Pinpoint the cell where the given text exists, returning its (x, y) midpoint coordinate. 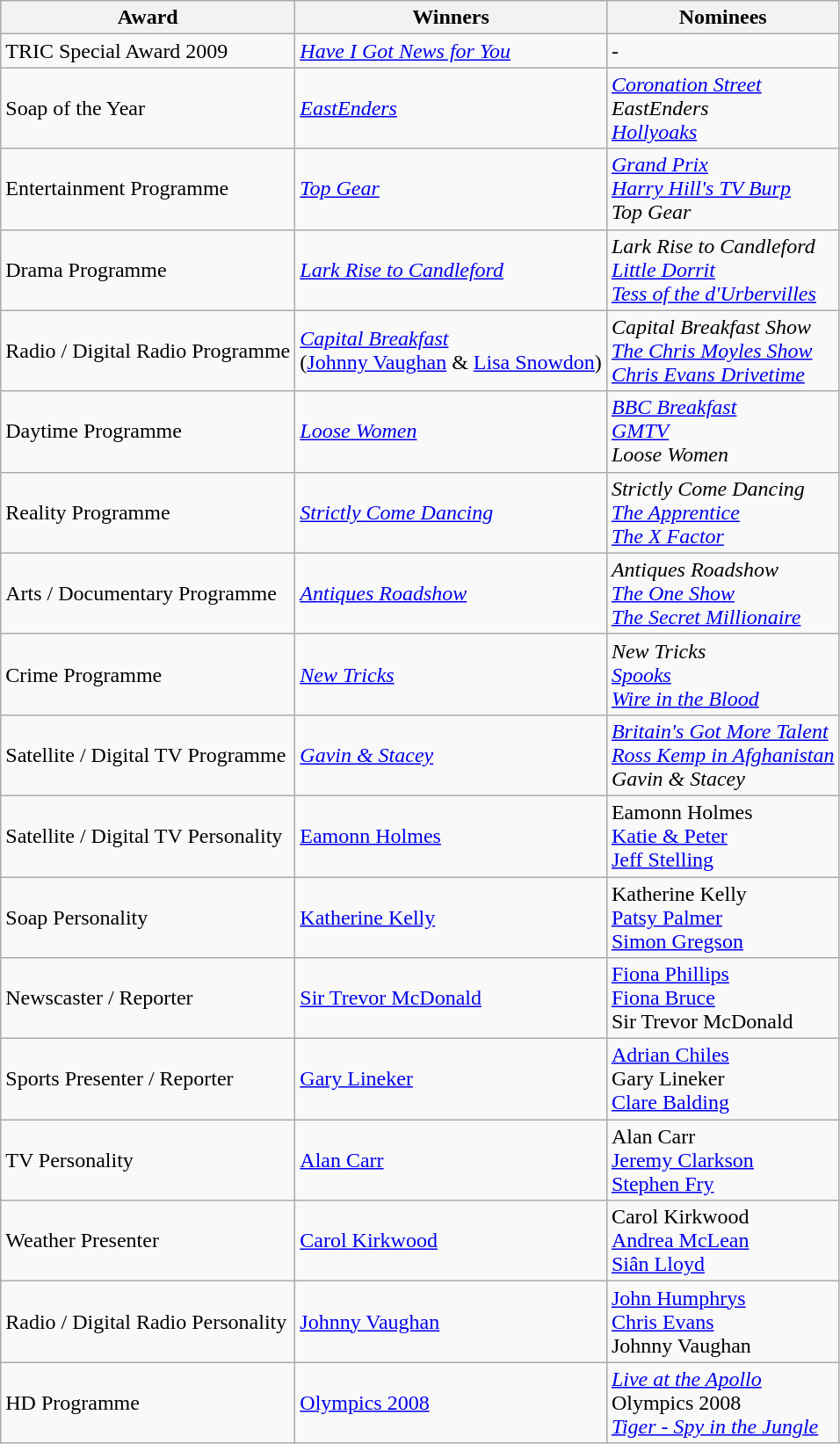
Capital Breakfast Show The Chris Moyles Show Chris Evans Drivetime (722, 351)
Live at the Apollo Olympics 2008 Tiger - Spy in the Jungle (722, 1403)
Winners (452, 18)
Strictly Come Dancing (452, 512)
Satellite / Digital TV Personality (148, 836)
Alan Carr Jeremy Clarkson Stephen Fry (722, 1160)
Gavin & Stacey (452, 755)
Carol Kirkwood (452, 1241)
Entertainment Programme (148, 189)
Olympics 2008 (452, 1403)
Drama Programme (148, 270)
Sports Presenter / Reporter (148, 1079)
Radio / Digital Radio Personality (148, 1322)
Weather Presenter (148, 1241)
Satellite / Digital TV Programme (148, 755)
Soap of the Year (148, 108)
Daytime Programme (148, 432)
Carol Kirkwood Andrea McLean Siân Lloyd (722, 1241)
Katherine Kelly (452, 918)
Nominees (722, 18)
Award (148, 18)
New Tricks (452, 674)
Lark Rise to Candleford Little Dorrit Tess of the d'Urbervilles (722, 270)
Britain's Got More Talent Ross Kemp in Afghanistan Gavin & Stacey (722, 755)
Lark Rise to Candleford (452, 270)
Reality Programme (148, 512)
Loose Women (452, 432)
Radio / Digital Radio Programme (148, 351)
Katherine Kelly Patsy Palmer Simon Gregson (722, 918)
Have I Got News for You (452, 51)
Top Gear (452, 189)
HD Programme (148, 1403)
Adrian Chiles Gary Lineker Clare Balding (722, 1079)
BBC Breakfast GMTV Loose Women (722, 432)
Eamonn Holmes (452, 836)
Capital Breakfast (Johnny Vaughan & Lisa Snowdon) (452, 351)
Arts / Documentary Programme (148, 593)
Gary Lineker (452, 1079)
TRIC Special Award 2009 (148, 51)
Crime Programme (148, 674)
Johnny Vaughan (452, 1322)
Antiques Roadshow The One Show The Secret Millionaire (722, 593)
Alan Carr (452, 1160)
Soap Personality (148, 918)
TV Personality (148, 1160)
New Tricks Spooks Wire in the Blood (722, 674)
Strictly Come Dancing The Apprentice The X Factor (722, 512)
Newscaster / Reporter (148, 998)
- (722, 51)
John Humphrys Chris Evans Johnny Vaughan (722, 1322)
Fiona Phillips Fiona Bruce Sir Trevor McDonald (722, 998)
Coronation Street EastEnders Hollyoaks (722, 108)
Sir Trevor McDonald (452, 998)
Antiques Roadshow (452, 593)
EastEnders (452, 108)
Eamonn Holmes Katie & Peter Jeff Stelling (722, 836)
Grand Prix Harry Hill's TV Burp Top Gear (722, 189)
